Identify which cell holds the provided text, then report its (x, y) central coordinate. 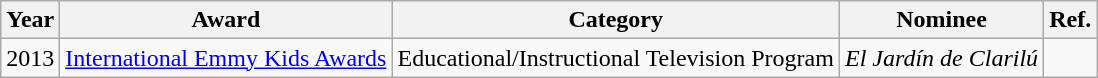
International Emmy Kids Awards (226, 58)
El Jardín de Clarilú (941, 58)
Nominee (941, 20)
Category (616, 20)
Ref. (1070, 20)
Year (30, 20)
Award (226, 20)
2013 (30, 58)
Educational/Instructional Television Program (616, 58)
